Identify which cell holds the provided text, then report its [x, y] central coordinate. 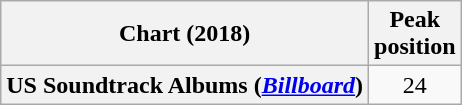
US Soundtrack Albums (Billboard) [185, 85]
24 [415, 85]
Chart (2018) [185, 34]
Peakposition [415, 34]
